Determine the (x, y) coordinate at the center of the cell enclosing the given text.  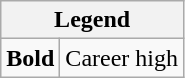
Legend (92, 20)
Bold (30, 58)
Career high (122, 58)
